Return [X, Y] of the center of cell containing provided text 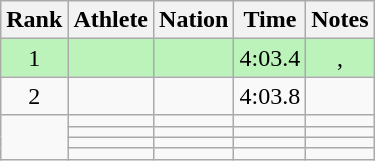
Time [270, 20]
2 [34, 96]
Notes [340, 20]
, [340, 58]
Nation [194, 20]
1 [34, 58]
4:03.4 [270, 58]
4:03.8 [270, 96]
Athlete [111, 20]
Rank [34, 20]
